Provide the (x, y) coordinate of the cell's center where the given text is located.  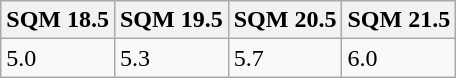
SQM 21.5 (399, 20)
SQM 19.5 (171, 20)
5.0 (58, 58)
6.0 (399, 58)
SQM 20.5 (285, 20)
5.7 (285, 58)
5.3 (171, 58)
SQM 18.5 (58, 20)
